Return the (X, Y) coordinate for the center point of the cell that contains the specified text.  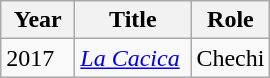
Role (230, 20)
Title (133, 20)
Chechi (230, 58)
Year (38, 20)
2017 (38, 58)
La Cacica (133, 58)
